Determine the (x, y) coordinate at the center of the cell enclosing the given text.  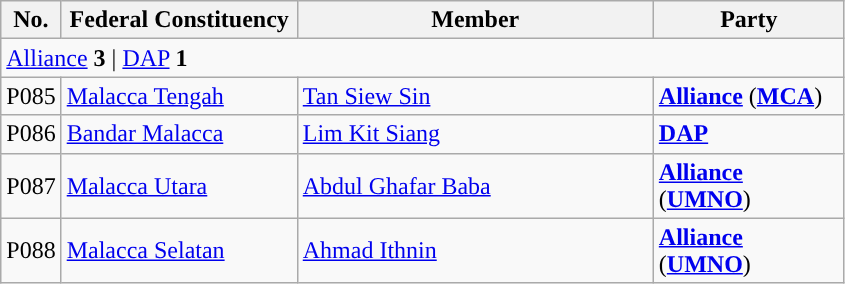
Bandar Malacca (179, 134)
Malacca Tengah (179, 96)
P087 (31, 186)
Tan Siew Sin (475, 96)
Federal Constituency (179, 20)
Member (475, 20)
Alliance 3 | DAP 1 (423, 58)
Ahmad Ithnin (475, 250)
Malacca Utara (179, 186)
Alliance (MCA) (748, 96)
P085 (31, 96)
Lim Kit Siang (475, 134)
P086 (31, 134)
Abdul Ghafar Baba (475, 186)
Party (748, 20)
Malacca Selatan (179, 250)
DAP (748, 134)
P088 (31, 250)
No. (31, 20)
